Locate the cell with the specified text and output its [x, y] center coordinate. 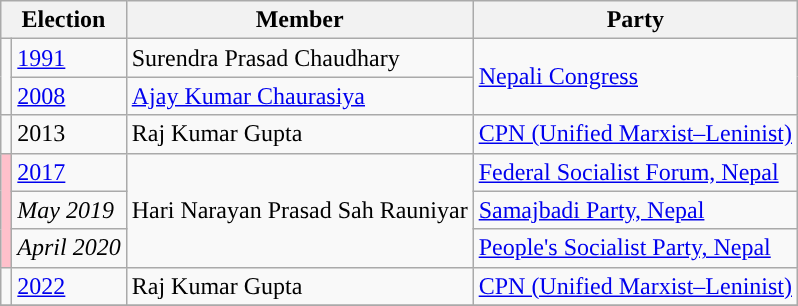
Surendra Prasad Chaudhary [300, 58]
Federal Socialist Forum, Nepal [635, 172]
2008 [69, 96]
Hari Narayan Prasad Sah Rauniyar [300, 210]
Party [635, 20]
2017 [69, 172]
Election [64, 20]
People's Socialist Party, Nepal [635, 248]
April 2020 [69, 248]
Samajbadi Party, Nepal [635, 210]
Ajay Kumar Chaurasiya [300, 96]
Nepali Congress [635, 77]
2022 [69, 286]
1991 [69, 58]
May 2019 [69, 210]
2013 [69, 134]
Member [300, 20]
